Output the (x, y) coordinate of the center of the cell containing the given text.  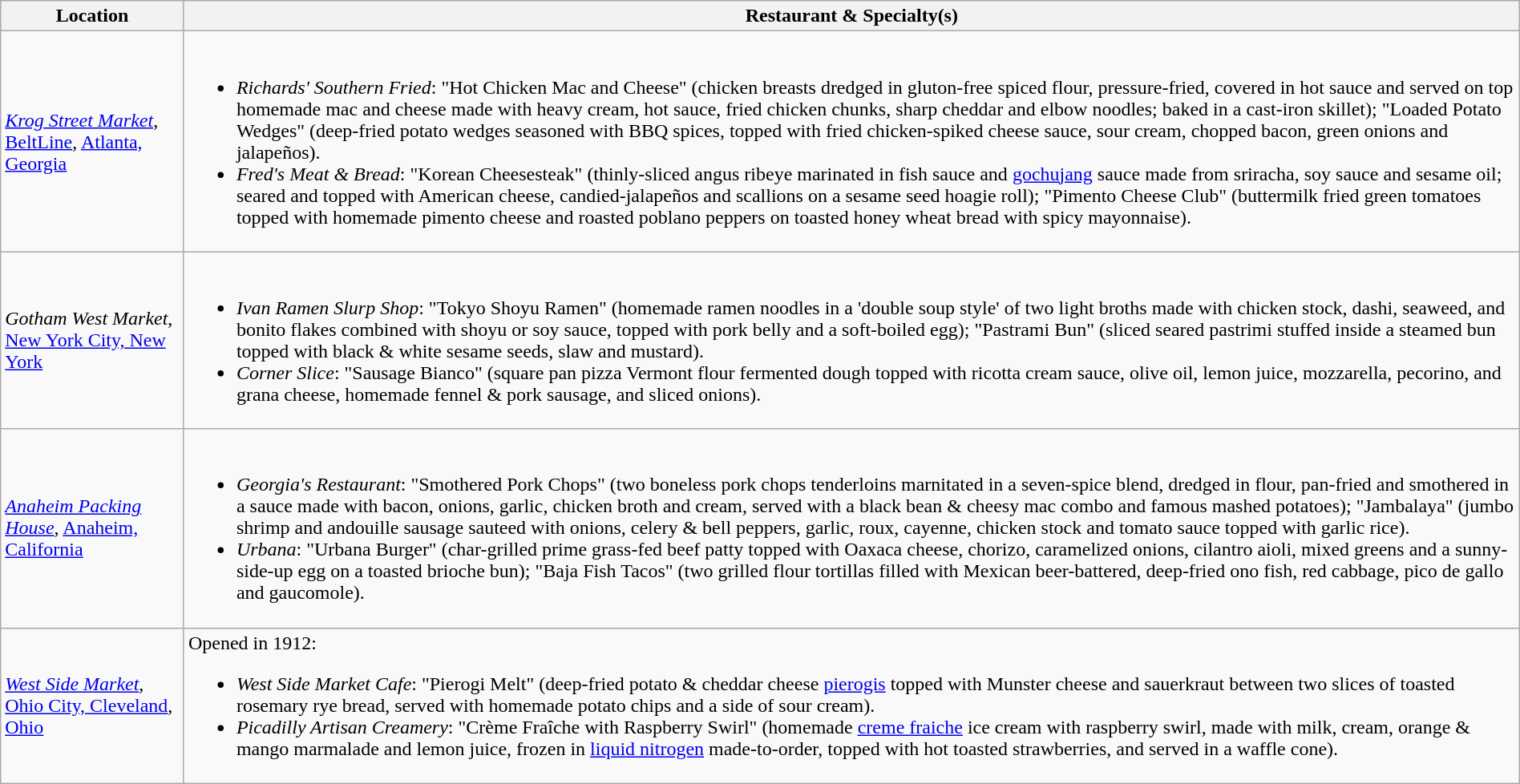
West Side Market, Ohio City, Cleveland, Ohio (93, 705)
Gotham West Market, New York City, New York (93, 340)
Restaurant & Specialty(s) (851, 16)
Anaheim Packing House, Anaheim, California (93, 528)
Location (93, 16)
Krog Street Market, BeltLine, Atlanta, Georgia (93, 141)
